Search for the cell housing the specified text and yield its [x, y] center coordinate. 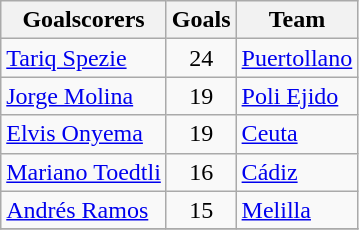
24 [201, 58]
Poli Ejido [297, 96]
Melilla [297, 210]
Cádiz [297, 172]
Jorge Molina [84, 96]
Goals [201, 20]
Puertollano [297, 58]
Mariano Toedtli [84, 172]
Ceuta [297, 134]
Tariq Spezie [84, 58]
Goalscorers [84, 20]
Elvis Onyema [84, 134]
15 [201, 210]
Team [297, 20]
Andrés Ramos [84, 210]
16 [201, 172]
